Detect which cell encompasses the target text, then output its [x, y] center coordinate. 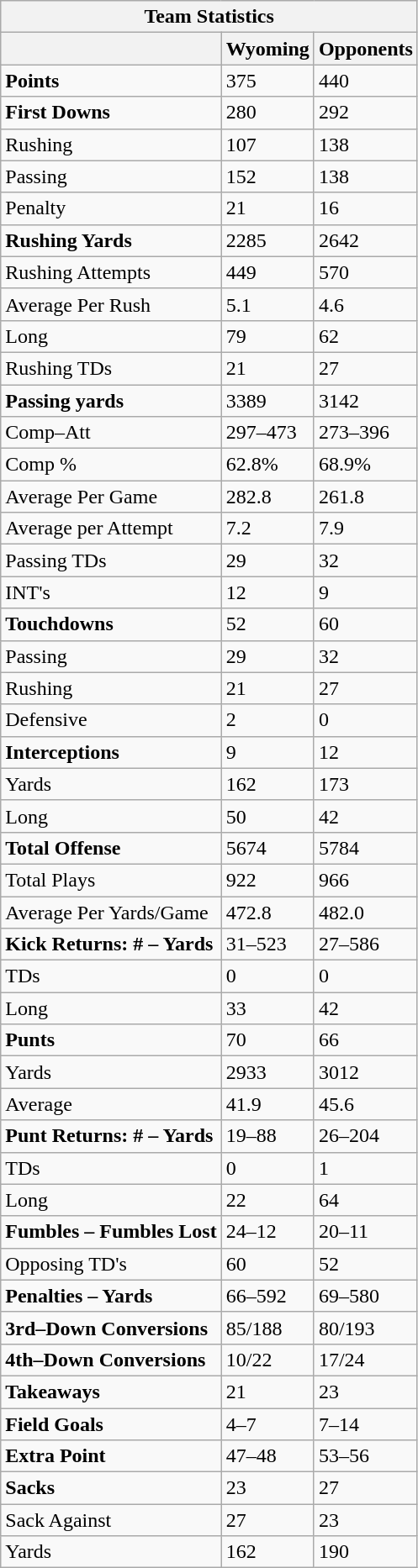
80/193 [365, 1328]
1 [365, 1168]
Passing yards [111, 401]
7.2 [267, 529]
107 [267, 145]
Average Per Rush [111, 304]
375 [267, 81]
Sack Against [111, 1520]
First Downs [111, 113]
10/22 [267, 1360]
Punt Returns: # – Yards [111, 1136]
66 [365, 1040]
Punts [111, 1040]
3012 [365, 1072]
20–11 [365, 1232]
Average per Attempt [111, 529]
7–14 [365, 1424]
2 [267, 720]
50 [267, 816]
31–523 [267, 944]
45.6 [365, 1104]
5674 [267, 848]
922 [267, 880]
Penalties – Yards [111, 1296]
Touchdowns [111, 624]
Rushing Attempts [111, 272]
Wyoming [267, 49]
Interceptions [111, 752]
62 [365, 336]
472.8 [267, 912]
3389 [267, 401]
5784 [365, 848]
282.8 [267, 497]
26–204 [365, 1136]
5.1 [267, 304]
70 [267, 1040]
Average [111, 1104]
2933 [267, 1072]
41.9 [267, 1104]
570 [365, 272]
4th–Down Conversions [111, 1360]
2285 [267, 240]
24–12 [267, 1232]
47–48 [267, 1456]
273–396 [365, 433]
17/24 [365, 1360]
66–592 [267, 1296]
62.8% [267, 465]
27–586 [365, 944]
22 [267, 1200]
Passing TDs [111, 560]
Rushing Yards [111, 240]
966 [365, 880]
Comp % [111, 465]
2642 [365, 240]
Field Goals [111, 1424]
Defensive [111, 720]
53–56 [365, 1456]
190 [365, 1552]
64 [365, 1200]
33 [267, 1008]
Penalty [111, 208]
Points [111, 81]
449 [267, 272]
Total Plays [111, 880]
Team Statistics [209, 17]
Comp–Att [111, 433]
85/188 [267, 1328]
261.8 [365, 497]
297–473 [267, 433]
Sacks [111, 1488]
280 [267, 113]
3142 [365, 401]
Opponents [365, 49]
292 [365, 113]
Total Offense [111, 848]
Kick Returns: # – Yards [111, 944]
Fumbles – Fumbles Lost [111, 1232]
Average Per Yards/Game [111, 912]
482.0 [365, 912]
INT's [111, 592]
Average Per Game [111, 497]
16 [365, 208]
4–7 [267, 1424]
440 [365, 81]
4.6 [365, 304]
3rd–Down Conversions [111, 1328]
173 [365, 784]
Rushing TDs [111, 368]
69–580 [365, 1296]
Extra Point [111, 1456]
152 [267, 176]
Opposing TD's [111, 1264]
Takeaways [111, 1392]
19–88 [267, 1136]
79 [267, 336]
68.9% [365, 465]
7.9 [365, 529]
